Pinpoint the cell where the given text exists, returning its [X, Y] midpoint coordinate. 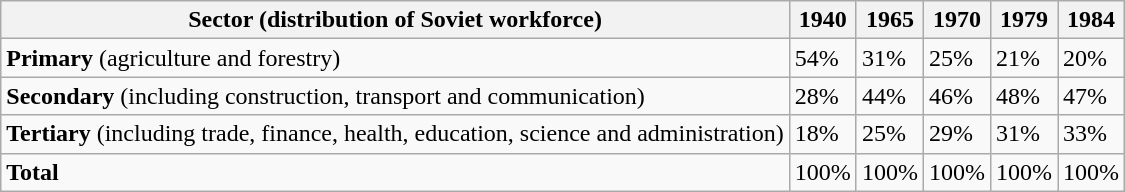
1984 [1092, 20]
1970 [956, 20]
Primary (agriculture and forestry) [396, 58]
46% [956, 96]
1940 [822, 20]
33% [1092, 134]
1979 [1024, 20]
21% [1024, 58]
Sector (distribution of Soviet workforce) [396, 20]
18% [822, 134]
Total [396, 172]
48% [1024, 96]
Tertiary (including trade, finance, health, education, science and administration) [396, 134]
44% [890, 96]
28% [822, 96]
Secondary (including construction, transport and communication) [396, 96]
20% [1092, 58]
1965 [890, 20]
54% [822, 58]
47% [1092, 96]
29% [956, 134]
